Return (x, y) of the center of cell containing provided text 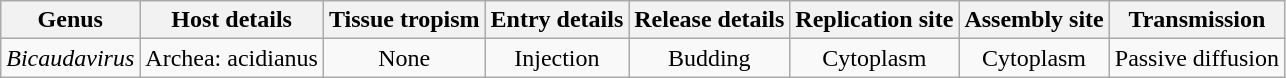
Replication site (874, 20)
Budding (710, 58)
Host details (232, 20)
Entry details (557, 20)
Injection (557, 58)
Passive diffusion (1196, 58)
Archea: acidianus (232, 58)
Bicaudavirus (70, 58)
None (404, 58)
Assembly site (1034, 20)
Tissue tropism (404, 20)
Transmission (1196, 20)
Genus (70, 20)
Release details (710, 20)
